From the cell containing the given text, extract its center point as [x, y] coordinate. 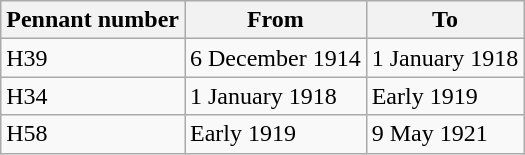
H39 [93, 58]
6 December 1914 [275, 58]
To [445, 20]
9 May 1921 [445, 134]
H34 [93, 96]
From [275, 20]
H58 [93, 134]
Pennant number [93, 20]
